From the cell containing the given text, extract its center point as [X, Y] coordinate. 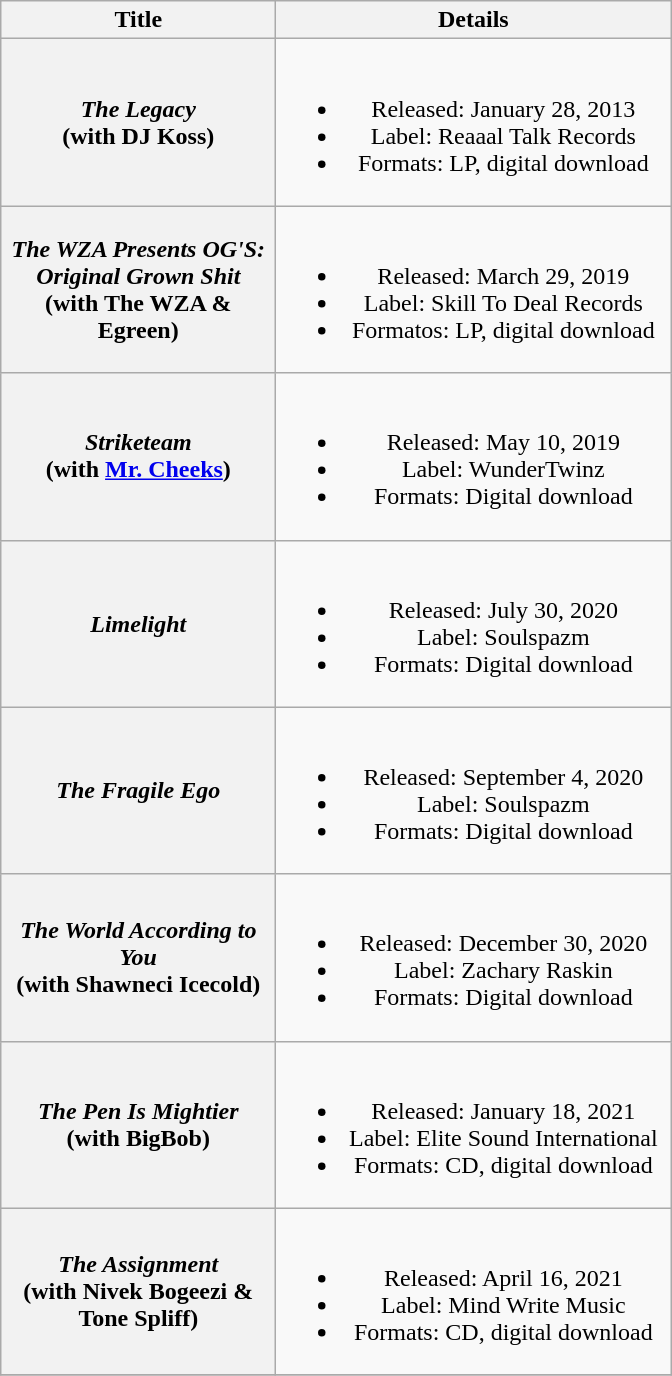
Released: September 4, 2020Label: SoulspazmFormats: Digital download [474, 790]
Released: July 30, 2020Label: SoulspazmFormats: Digital download [474, 624]
The Pen Is Mightier(with BigBob) [138, 1124]
Limelight [138, 624]
The Assignment(with Nivek Bogeezi & Tone Spliff) [138, 1292]
The WZA Presents OG'S: Original Grown Shit(with The WZA & Egreen) [138, 290]
Striketeam(with Mr. Cheeks) [138, 456]
The Legacy(with DJ Koss) [138, 122]
The Fragile Ego [138, 790]
Released: January 28, 2013Label: Reaaal Talk RecordsFormats: LP, digital download [474, 122]
Details [474, 20]
Title [138, 20]
Released: December 30, 2020Label: Zachary RaskinFormats: Digital download [474, 958]
Released: April 16, 2021Label: Mind Write MusicFormats: CD, digital download [474, 1292]
Released: January 18, 2021Label: Elite Sound InternationalFormats: CD, digital download [474, 1124]
The World According to You(with Shawneci Icecold) [138, 958]
Released: May 10, 2019Label: WunderTwinzFormats: Digital download [474, 456]
Released: March 29, 2019Label: Skill To Deal RecordsFormatos: LP, digital download [474, 290]
